Detect which cell encompasses the target text, then output its [X, Y] center coordinate. 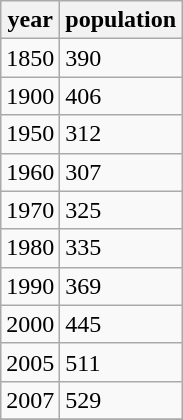
307 [121, 172]
year [30, 20]
406 [121, 96]
1900 [30, 96]
1990 [30, 286]
325 [121, 210]
1950 [30, 134]
2007 [30, 400]
1970 [30, 210]
511 [121, 362]
1980 [30, 248]
population [121, 20]
335 [121, 248]
2000 [30, 324]
445 [121, 324]
2005 [30, 362]
1960 [30, 172]
312 [121, 134]
369 [121, 286]
529 [121, 400]
390 [121, 58]
1850 [30, 58]
